Return the [x, y] coordinate for the center point of the cell that contains the specified text.  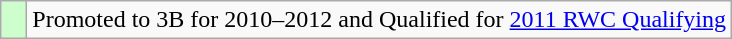
Promoted to 3B for 2010–2012 and Qualified for 2011 RWC Qualifying [380, 20]
